Search for the cell housing the specified text and yield its (X, Y) center coordinate. 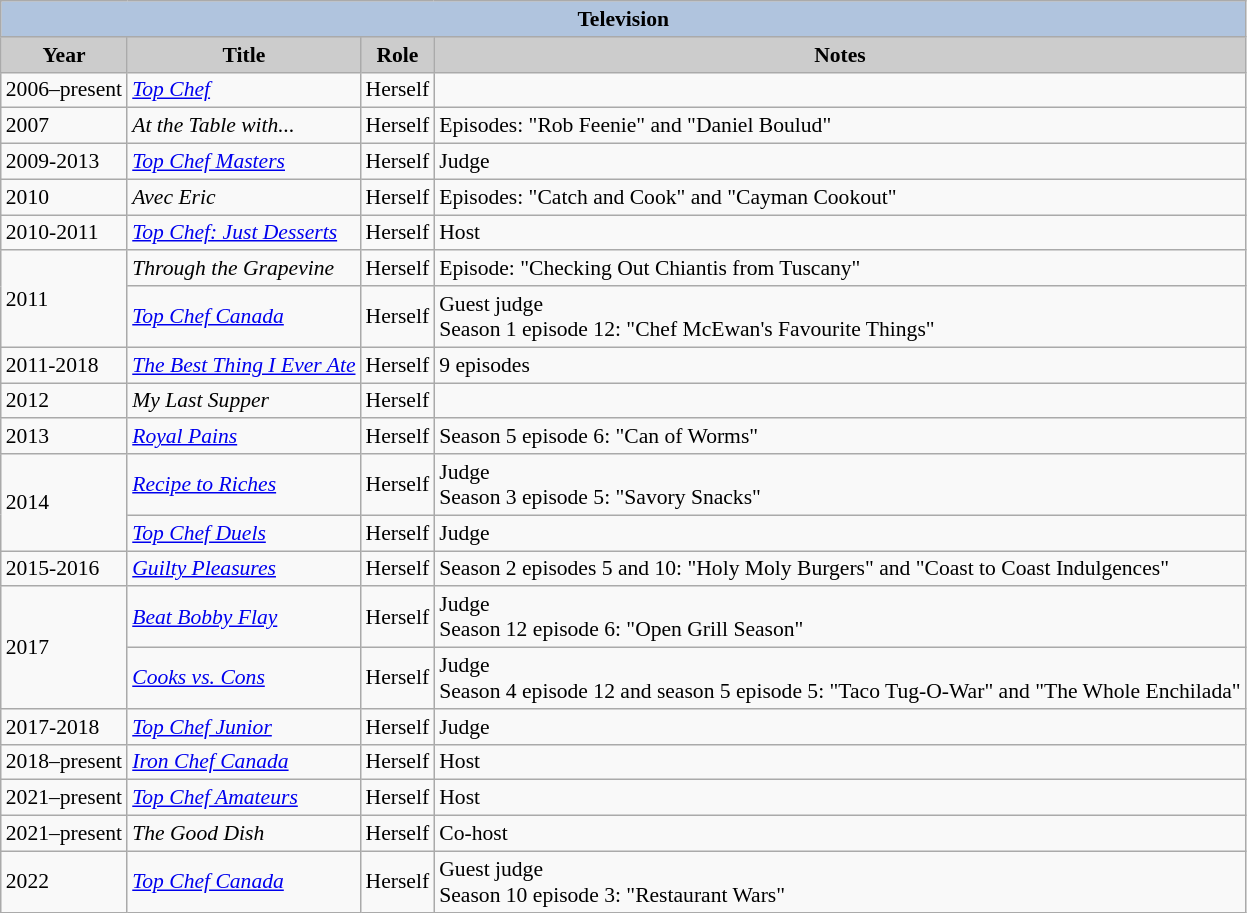
Role (398, 55)
2022 (64, 882)
2013 (64, 437)
The Best Thing I Ever Ate (244, 365)
Recipe to Riches (244, 484)
2014 (64, 502)
At the Table with... (244, 126)
2010 (64, 197)
2012 (64, 401)
Episode: "Checking Out Chiantis from Tuscany" (840, 269)
2006–present (64, 90)
Top Chef Amateurs (244, 798)
Judge Season 4 episode 12 and season 5 episode 5: "Taco Tug-O-War" and "The Whole Enchilada" (840, 678)
Year (64, 55)
Episodes: "Catch and Cook" and "Cayman Cookout" (840, 197)
Guest judge Season 1 episode 12: "Chef McEwan's Favourite Things" (840, 316)
Judge Season 3 episode 5: "Savory Snacks" (840, 484)
2011-2018 (64, 365)
2009-2013 (64, 162)
Top Chef: Just Desserts (244, 233)
Title (244, 55)
2017-2018 (64, 727)
Beat Bobby Flay (244, 618)
Top Chef Junior (244, 727)
Notes (840, 55)
2015-2016 (64, 569)
Season 2 episodes 5 and 10: "Holy Moly Burgers" and "Coast to Coast Indulgences" (840, 569)
Guilty Pleasures (244, 569)
The Good Dish (244, 834)
Co-host (840, 834)
9 episodes (840, 365)
Through the Grapevine (244, 269)
Judge Season 12 episode 6: "Open Grill Season" (840, 618)
Episodes: "Rob Feenie" and "Daniel Boulud" (840, 126)
Royal Pains (244, 437)
Guest judgeSeason 10 episode 3: "Restaurant Wars" (840, 882)
Top Chef (244, 90)
Cooks vs. Cons (244, 678)
Avec Eric (244, 197)
2018–present (64, 762)
Top Chef Duels (244, 533)
Top Chef Masters (244, 162)
My Last Supper (244, 401)
2011 (64, 300)
Television (624, 19)
2007 (64, 126)
2010-2011 (64, 233)
Iron Chef Canada (244, 762)
Season 5 episode 6: "Can of Worms" (840, 437)
2017 (64, 648)
